Capture the cell that displays the provided text and extract its [x, y] central coordinate. 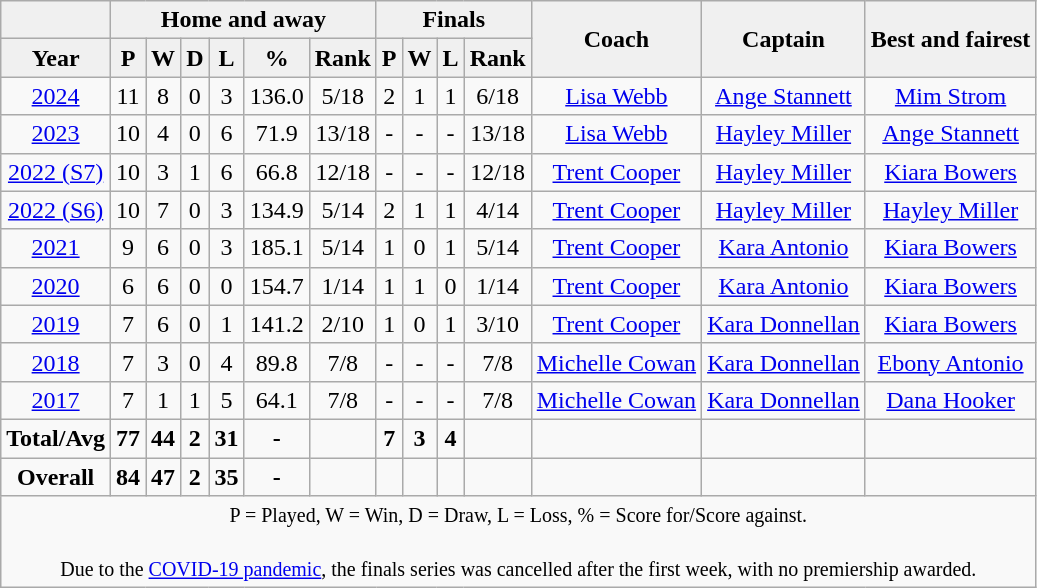
2020 [56, 286]
D [195, 58]
35 [226, 477]
2018 [56, 362]
154.7 [276, 286]
Mim Strom [950, 96]
Home and away [244, 20]
2024 [56, 96]
77 [128, 438]
2017 [56, 400]
89.8 [276, 362]
% [276, 58]
4/14 [498, 210]
Best and fairest [950, 39]
84 [128, 477]
9 [128, 248]
31 [226, 438]
2023 [56, 134]
134.9 [276, 210]
136.0 [276, 96]
2022 (S6) [56, 210]
64.1 [276, 400]
Overall [56, 477]
44 [164, 438]
2022 (S7) [56, 172]
185.1 [276, 248]
Total/Avg [56, 438]
Coach [616, 39]
Captain [784, 39]
Dana Hooker [950, 400]
Year [56, 58]
Finals [454, 20]
66.8 [276, 172]
11 [128, 96]
5/18 [342, 96]
8 [164, 96]
2021 [56, 248]
3/10 [498, 324]
141.2 [276, 324]
71.9 [276, 134]
Ebony Antonio [950, 362]
6/18 [498, 96]
2019 [56, 324]
2/10 [342, 324]
5 [226, 400]
47 [164, 477]
